Detect which cell encompasses the target text, then output its (x, y) center coordinate. 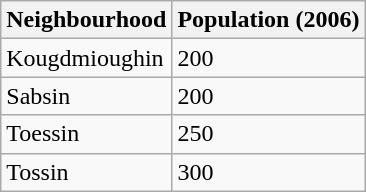
Sabsin (86, 96)
Toessin (86, 134)
250 (268, 134)
Population (2006) (268, 20)
Tossin (86, 172)
Kougdmioughin (86, 58)
300 (268, 172)
Neighbourhood (86, 20)
